Detect which cell encompasses the target text, then output its [x, y] center coordinate. 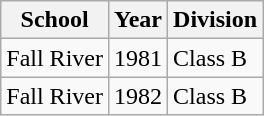
Division [216, 20]
1982 [138, 96]
School [55, 20]
Year [138, 20]
1981 [138, 58]
